Search for the cell housing the specified text and yield its [x, y] center coordinate. 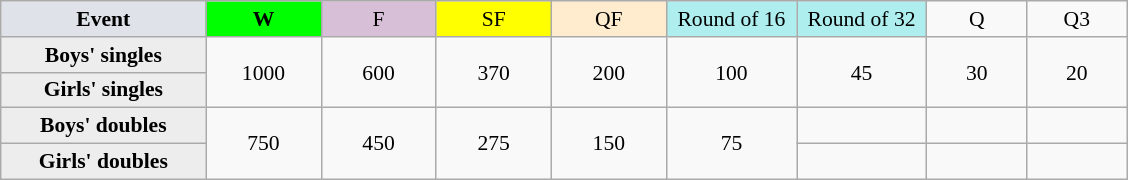
275 [494, 144]
370 [494, 72]
Boys' singles [104, 55]
75 [731, 144]
450 [378, 144]
F [378, 19]
SF [494, 19]
Q [977, 19]
1000 [264, 72]
Q3 [1077, 19]
150 [608, 144]
Round of 16 [731, 19]
Round of 32 [861, 19]
Boys' doubles [104, 126]
750 [264, 144]
Girls' doubles [104, 162]
20 [1077, 72]
200 [608, 72]
45 [861, 72]
100 [731, 72]
W [264, 19]
Girls' singles [104, 90]
600 [378, 72]
30 [977, 72]
Event [104, 19]
QF [608, 19]
